Return the [X, Y] coordinate for the center point of the cell that contains the specified text.  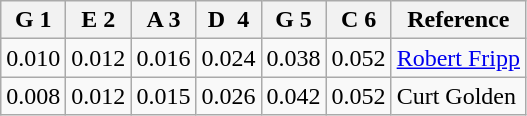
Curt Golden [458, 96]
G 1 [34, 20]
D 4 [228, 20]
G 5 [294, 20]
0.038 [294, 58]
0.026 [228, 96]
Reference [458, 20]
0.016 [164, 58]
Robert Fripp [458, 58]
0.008 [34, 96]
C 6 [358, 20]
E 2 [98, 20]
0.042 [294, 96]
0.024 [228, 58]
A 3 [164, 20]
0.010 [34, 58]
0.015 [164, 96]
